Determine the [x, y] coordinate at the center of the cell enclosing the given text.  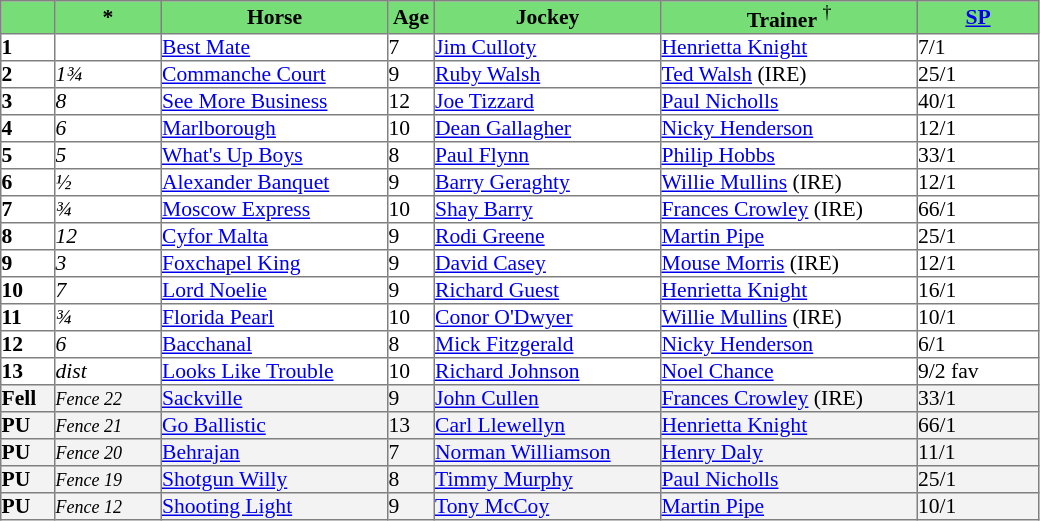
Rodi Greene [547, 236]
Cyfor Malta [274, 236]
1 [28, 46]
4 [28, 128]
Ted Walsh (IRE) [789, 74]
9/2 fav [978, 370]
Carl Llewellyn [547, 424]
Joe Tizzard [547, 100]
Best Mate [274, 46]
Moscow Express [274, 208]
Sackville [274, 398]
Marlborough [274, 128]
Henry Daly [789, 452]
Barry Geraghty [547, 182]
* [108, 18]
2 [28, 74]
1¾ [108, 74]
Go Ballistic [274, 424]
Jim Culloty [547, 46]
Mouse Morris (IRE) [789, 262]
Florida Pearl [274, 316]
Ruby Walsh [547, 74]
Trainer † [789, 18]
40/1 [978, 100]
Commanche Court [274, 74]
See More Business [274, 100]
Fence 20 [108, 452]
Foxchapel King [274, 262]
6/1 [978, 344]
Fence 22 [108, 398]
Timmy Murphy [547, 478]
Shay Barry [547, 208]
7/1 [978, 46]
Noel Chance [789, 370]
Philip Hobbs [789, 154]
Dean Gallagher [547, 128]
16/1 [978, 290]
Age [411, 18]
SP [978, 18]
What's Up Boys [274, 154]
Fence 21 [108, 424]
Norman Williamson [547, 452]
Looks Like Trouble [274, 370]
Conor O'Dwyer [547, 316]
Richard Guest [547, 290]
Jockey [547, 18]
11 [28, 316]
Fell [28, 398]
Alexander Banquet [274, 182]
dist [108, 370]
Bacchanal [274, 344]
Paul Flynn [547, 154]
Behrajan [274, 452]
Fence 19 [108, 478]
John Cullen [547, 398]
Lord Noelie [274, 290]
Horse [274, 18]
11/1 [978, 452]
Richard Johnson [547, 370]
Shooting Light [274, 506]
½ [108, 182]
Fence 12 [108, 506]
Mick Fitzgerald [547, 344]
Shotgun Willy [274, 478]
David Casey [547, 262]
Tony McCoy [547, 506]
